Extract the [X, Y] coordinate from the center of the cell holding the provided text.  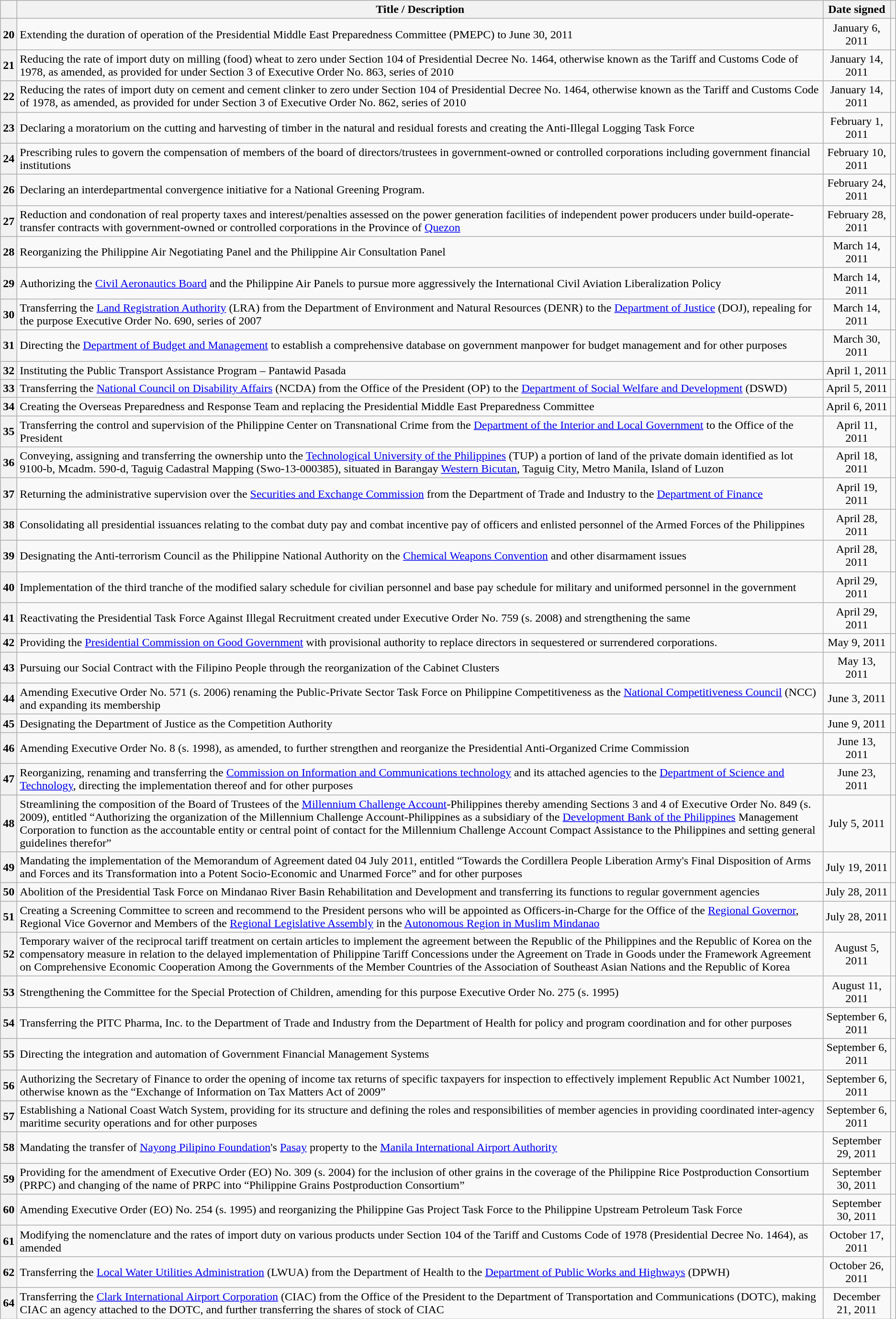
42 [9, 643]
February 24, 2011 [857, 190]
Transferring the Local Water Utilities Administration (LWUA) from the Department of Health to the Department of Public Works and Highways (DPWH) [420, 1272]
April 19, 2011 [857, 494]
59 [9, 1178]
February 10, 2011 [857, 159]
24 [9, 159]
March 30, 2011 [857, 346]
27 [9, 221]
49 [9, 867]
53 [9, 992]
April 11, 2011 [857, 432]
Reorganizing the Philippine Air Negotiating Panel and the Philippine Air Consultation Panel [420, 252]
22 [9, 97]
Declaring an interdepartmental convergence initiative for a National Greening Program. [420, 190]
35 [9, 432]
23 [9, 127]
Reactivating the Presidential Task Force Against Illegal Recruitment created under Executive Order No. 759 (s. 2008) and strengthening the same [420, 618]
Designating the Anti-terrorism Council as the Philippine National Authority on the Chemical Weapons Convention and other disarmament issues [420, 556]
August 11, 2011 [857, 992]
45 [9, 723]
Title / Description [420, 10]
54 [9, 1023]
30 [9, 314]
Directing the integration and automation of Government Financial Management Systems [420, 1054]
31 [9, 346]
37 [9, 494]
40 [9, 587]
February 28, 2011 [857, 221]
February 1, 2011 [857, 127]
June 13, 2011 [857, 748]
Instituting the Public Transport Assistance Program – Pantawid Pasada [420, 370]
July 5, 2011 [857, 823]
May 13, 2011 [857, 667]
32 [9, 370]
61 [9, 1241]
64 [9, 1303]
July 19, 2011 [857, 867]
August 5, 2011 [857, 954]
April 5, 2011 [857, 389]
52 [9, 954]
58 [9, 1148]
57 [9, 1116]
Strengthening the Committee for the Special Protection of Children, amending for this purpose Executive Order No. 275 (s. 1995) [420, 992]
28 [9, 252]
December 21, 2011 [857, 1303]
51 [9, 917]
38 [9, 525]
September 29, 2011 [857, 1148]
Mandating the transfer of Nayong Pilipino Foundation's Pasay property to the Manila International Airport Authority [420, 1148]
October 26, 2011 [857, 1272]
36 [9, 462]
50 [9, 892]
Amending Executive Order No. 8 (s. 1998), as amended, to further strengthen and reorganize the Presidential Anti-Organized Crime Commission [420, 748]
June 9, 2011 [857, 723]
June 3, 2011 [857, 699]
29 [9, 283]
33 [9, 389]
55 [9, 1054]
21 [9, 65]
Designating the Department of Justice as the Competition Authority [420, 723]
39 [9, 556]
56 [9, 1085]
34 [9, 407]
June 23, 2011 [857, 779]
41 [9, 618]
Date signed [857, 10]
October 17, 2011 [857, 1241]
62 [9, 1272]
May 9, 2011 [857, 643]
26 [9, 190]
48 [9, 823]
January 6, 2011 [857, 34]
April 1, 2011 [857, 370]
Declaring a moratorium on the cutting and harvesting of timber in the natural and residual forests and creating the Anti-Illegal Logging Task Force [420, 127]
60 [9, 1210]
Providing the Presidential Commission on Good Government with provisional authority to replace directors in sequestered or surrendered corporations. [420, 643]
43 [9, 667]
47 [9, 779]
April 18, 2011 [857, 462]
Extending the duration of operation of the Presidential Middle East Preparedness Committee (PMEPC) to June 30, 2011 [420, 34]
44 [9, 699]
Pursuing our Social Contract with the Filipino People through the reorganization of the Cabinet Clusters [420, 667]
Creating the Overseas Preparedness and Response Team and replacing the Presidential Middle East Preparedness Committee [420, 407]
April 6, 2011 [857, 407]
46 [9, 748]
20 [9, 34]
